Extract the (X, Y) coordinate from the center of the cell holding the provided text.  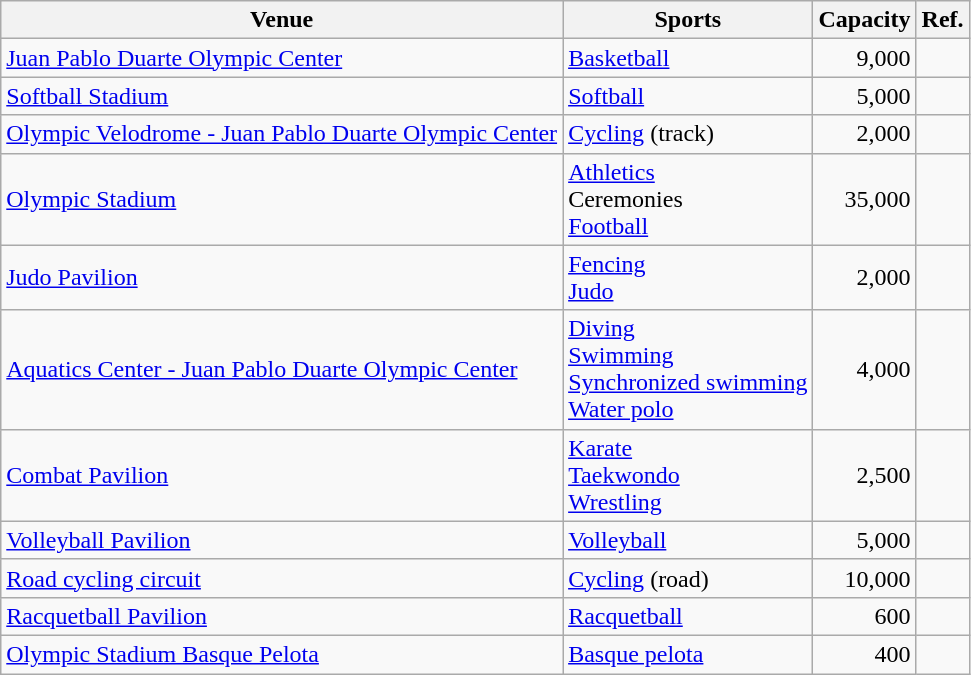
Road cycling circuit (282, 578)
Basketball (688, 58)
400 (864, 654)
2,500 (864, 475)
Olympic Stadium (282, 199)
Cycling (road) (688, 578)
4,000 (864, 370)
9,000 (864, 58)
Sports (688, 20)
Cycling (track) (688, 134)
10,000 (864, 578)
Capacity (864, 20)
DivingSwimmingSynchronized swimmingWater polo (688, 370)
Softball (688, 96)
Juan Pablo Duarte Olympic Center (282, 58)
Venue (282, 20)
35,000 (864, 199)
Volleyball Pavilion (282, 540)
Ref. (942, 20)
Softball Stadium (282, 96)
Basque pelota (688, 654)
Judo Pavilion (282, 278)
Olympic Stadium Basque Pelota (282, 654)
Aquatics Center - Juan Pablo Duarte Olympic Center (282, 370)
Racquetball (688, 616)
Volleyball (688, 540)
Racquetball Pavilion (282, 616)
KarateTaekwondoWrestling (688, 475)
FencingJudo (688, 278)
Combat Pavilion (282, 475)
AthleticsCeremoniesFootball (688, 199)
600 (864, 616)
Olympic Velodrome - Juan Pablo Duarte Olympic Center (282, 134)
